Find where the given text appears and provide that cell's center as [x, y] coordinate. 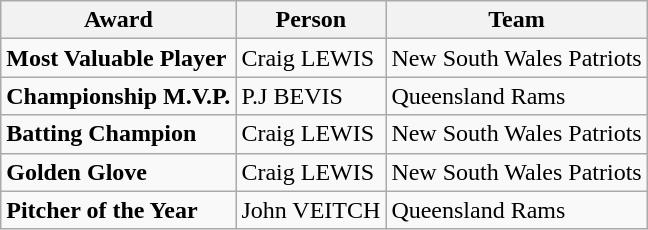
Award [118, 20]
Batting Champion [118, 134]
Championship M.V.P. [118, 96]
Golden Glove [118, 172]
John VEITCH [311, 210]
Pitcher of the Year [118, 210]
Team [516, 20]
P.J BEVIS [311, 96]
Most Valuable Player [118, 58]
Person [311, 20]
